Identify which cell holds the provided text, then report its (x, y) central coordinate. 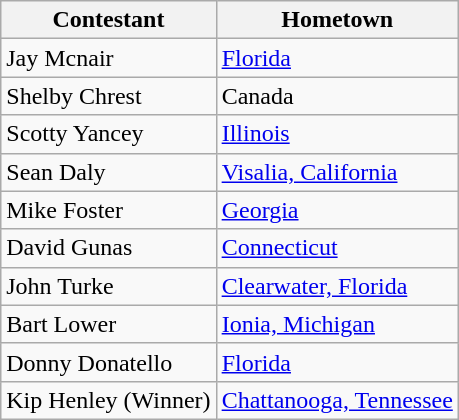
Ionia, Michigan (337, 324)
Contestant (108, 20)
Visalia, California (337, 172)
Illinois (337, 134)
Georgia (337, 210)
Canada (337, 96)
David Gunas (108, 248)
Sean Daly (108, 172)
Chattanooga, Tennessee (337, 400)
Clearwater, Florida (337, 286)
Donny Donatello (108, 362)
Bart Lower (108, 324)
Shelby Chrest (108, 96)
Hometown (337, 20)
John Turke (108, 286)
Scotty Yancey (108, 134)
Kip Henley (Winner) (108, 400)
Mike Foster (108, 210)
Jay Mcnair (108, 58)
Connecticut (337, 248)
